Capture the cell that displays the provided text and extract its (X, Y) central coordinate. 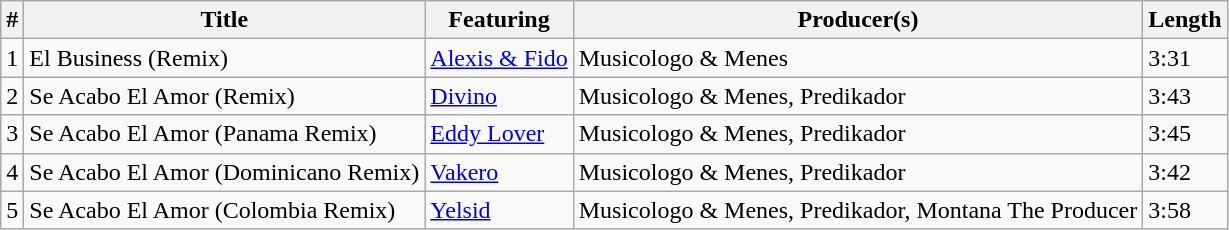
Eddy Lover (499, 134)
Se Acabo El Amor (Colombia Remix) (224, 210)
Divino (499, 96)
2 (12, 96)
3:31 (1185, 58)
Length (1185, 20)
3 (12, 134)
3:43 (1185, 96)
Title (224, 20)
3:45 (1185, 134)
# (12, 20)
Se Acabo El Amor (Dominicano Remix) (224, 172)
Se Acabo El Amor (Remix) (224, 96)
Alexis & Fido (499, 58)
Vakero (499, 172)
Featuring (499, 20)
4 (12, 172)
Producer(s) (858, 20)
Musicologo & Menes, Predikador, Montana The Producer (858, 210)
Yelsid (499, 210)
Se Acabo El Amor (Panama Remix) (224, 134)
3:42 (1185, 172)
Musicologo & Menes (858, 58)
1 (12, 58)
El Business (Remix) (224, 58)
3:58 (1185, 210)
5 (12, 210)
